Extract the (X, Y) coordinate from the center of the cell holding the provided text.  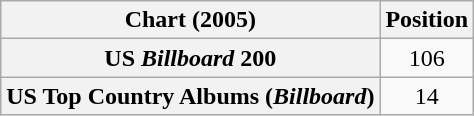
Chart (2005) (190, 20)
106 (427, 58)
Position (427, 20)
14 (427, 96)
US Top Country Albums (Billboard) (190, 96)
US Billboard 200 (190, 58)
